Detect which cell encompasses the target text, then output its (X, Y) center coordinate. 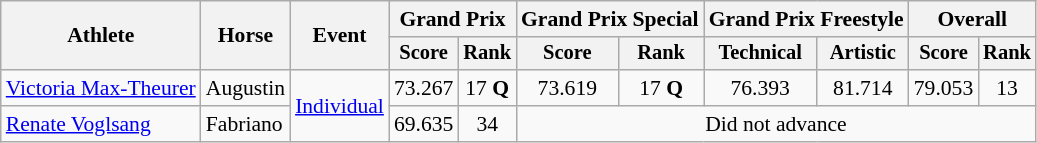
Renate Voglsang (101, 124)
76.393 (760, 88)
Grand Prix Freestyle (806, 19)
Horse (246, 36)
Grand Prix (452, 19)
Event (340, 36)
Fabriano (246, 124)
Augustin (246, 88)
81.714 (863, 88)
79.053 (944, 88)
73.267 (424, 88)
Athlete (101, 36)
Did not advance (776, 124)
69.635 (424, 124)
Grand Prix Special (610, 19)
13 (1007, 88)
Individual (340, 106)
Victoria Max-Theurer (101, 88)
Overall (972, 19)
34 (487, 124)
Technical (760, 54)
Artistic (863, 54)
73.619 (568, 88)
